Output the (x, y) coordinate of the center of the cell containing the given text.  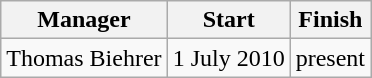
Thomas Biehrer (84, 58)
present (330, 58)
Start (228, 20)
1 July 2010 (228, 58)
Manager (84, 20)
Finish (330, 20)
